Identify which cell holds the provided text, then report its (x, y) central coordinate. 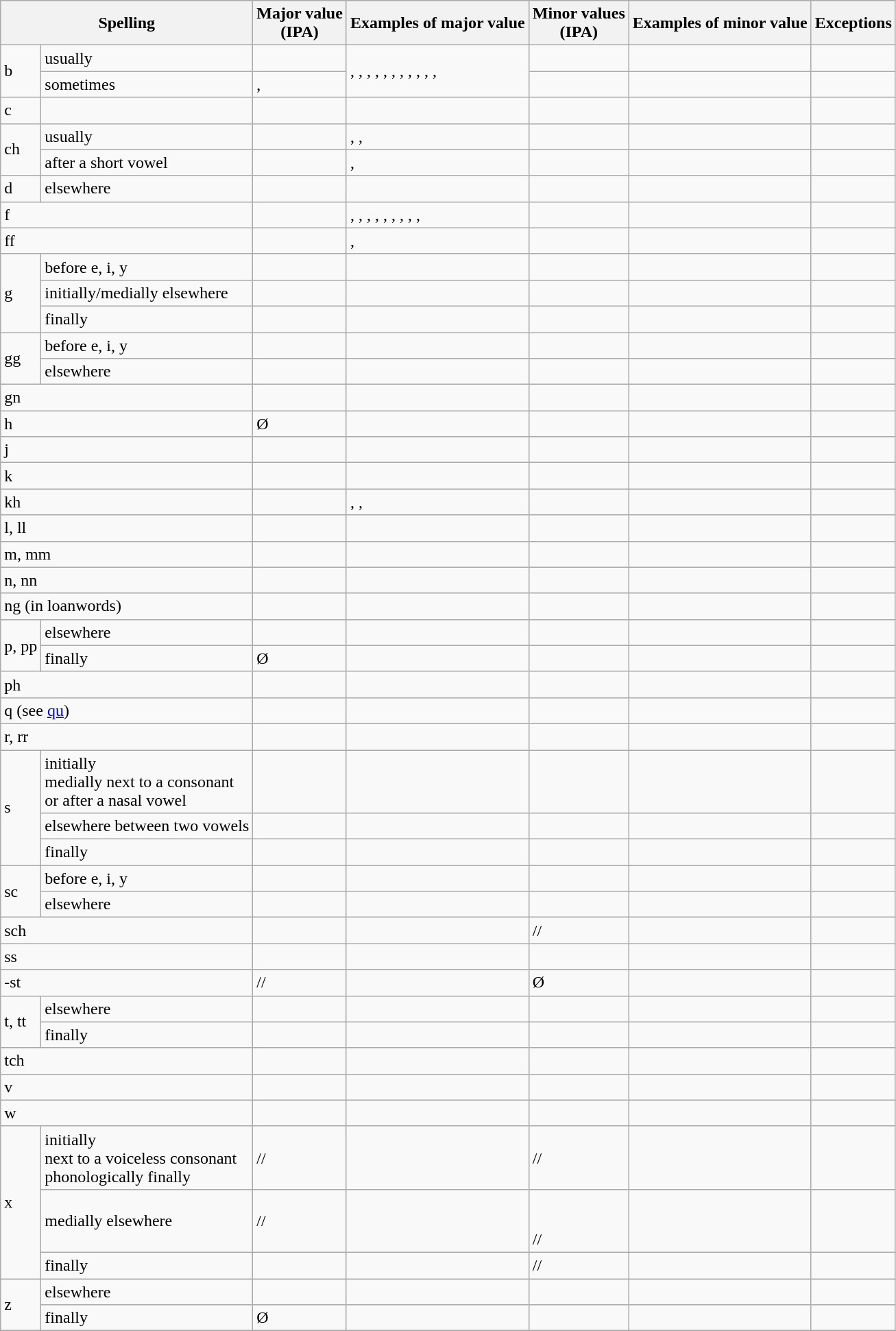
initiallynext to a voiceless consonantphonologically finally (147, 1158)
Examples of major value (437, 23)
g (21, 293)
h (127, 424)
n, nn (127, 580)
c (21, 110)
ff (127, 241)
, , , , , , , , , (437, 215)
initially/medially elsewhere (147, 293)
ch (21, 149)
elsewhere between two vowels (147, 826)
p, pp (21, 645)
medially elsewhere (147, 1221)
d (21, 189)
m, mm (127, 554)
gg (21, 358)
Spelling (127, 23)
tch (127, 1061)
ph (127, 684)
-st (127, 983)
l, ll (127, 528)
Minor values(IPA) (579, 23)
x (21, 1202)
s (21, 808)
Major value(IPA) (300, 23)
ss (127, 957)
w (127, 1113)
Exceptions (853, 23)
Examples of minor value (720, 23)
z (21, 1304)
r, rr (127, 736)
v (127, 1087)
, , , , , , , , , , , (437, 71)
b (21, 71)
gn (127, 398)
sc (21, 891)
kh (127, 502)
ng (in loanwords) (127, 606)
q (see qu) (127, 710)
sometimes (147, 84)
j (127, 450)
sch (127, 931)
t, tt (21, 1022)
initiallymedially next to a consonantor after a nasal vowel (147, 782)
f (127, 215)
after a short vowel (147, 163)
k (127, 476)
